Locate the cell with the specified text and output its (x, y) center coordinate. 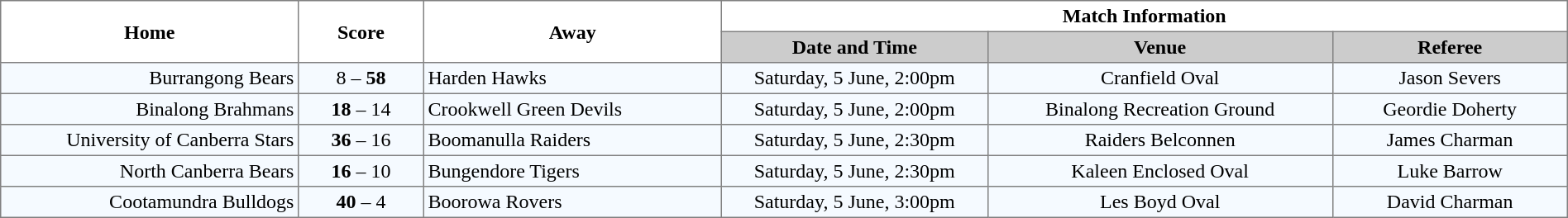
Saturday, 5 June, 3:00pm (854, 202)
Raiders Belconnen (1159, 140)
Binalong Recreation Ground (1159, 109)
Geordie Doherty (1450, 109)
Jason Severs (1450, 78)
North Canberra Bears (150, 171)
James Charman (1450, 140)
Home (150, 31)
Cranfield Oval (1159, 78)
Score (361, 31)
Les Boyd Oval (1159, 202)
Luke Barrow (1450, 171)
40 – 4 (361, 202)
Crookwell Green Devils (572, 109)
Boorowa Rovers (572, 202)
Date and Time (854, 47)
Kaleen Enclosed Oval (1159, 171)
Binalong Brahmans (150, 109)
David Charman (1450, 202)
8 – 58 (361, 78)
Bungendore Tigers (572, 171)
Burrangong Bears (150, 78)
16 – 10 (361, 171)
University of Canberra Stars (150, 140)
Harden Hawks (572, 78)
18 – 14 (361, 109)
36 – 16 (361, 140)
Away (572, 31)
Referee (1450, 47)
Match Information (1145, 17)
Venue (1159, 47)
Boomanulla Raiders (572, 140)
Cootamundra Bulldogs (150, 202)
